Find where the given text appears and provide that cell's center as (x, y) coordinate. 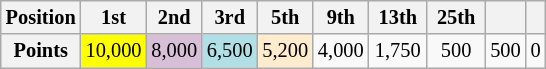
9th (341, 17)
3rd (230, 17)
5,200 (285, 51)
4,000 (341, 51)
1st (114, 17)
13th (398, 17)
Position (41, 17)
6,500 (230, 51)
25th (456, 17)
8,000 (174, 51)
Points (41, 51)
2nd (174, 17)
0 (536, 51)
5th (285, 17)
1,750 (398, 51)
10,000 (114, 51)
